Determine the (X, Y) coordinate at the center of the cell enclosing the given text.  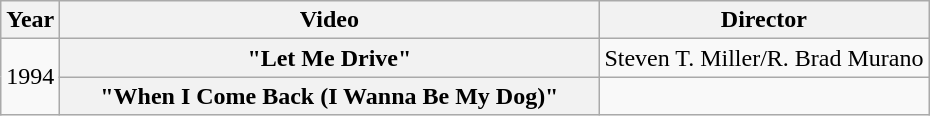
"When I Come Back (I Wanna Be My Dog)" (330, 96)
Steven T. Miller/R. Brad Murano (764, 58)
Video (330, 20)
1994 (30, 77)
Year (30, 20)
Director (764, 20)
"Let Me Drive" (330, 58)
